Capture the cell that displays the provided text and extract its (X, Y) central coordinate. 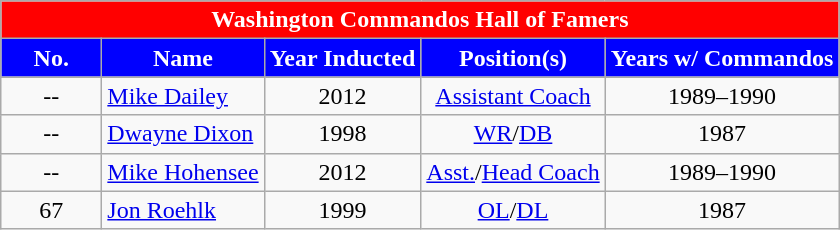
1998 (342, 134)
Year Inducted (342, 58)
WR/DB (513, 134)
Washington Commandos Hall of Famers (420, 20)
No. (52, 58)
Mike Dailey (183, 96)
Years w/ Commandos (722, 58)
Jon Roehlk (183, 210)
Dwayne Dixon (183, 134)
Mike Hohensee (183, 172)
Assistant Coach (513, 96)
Name (183, 58)
Asst./Head Coach (513, 172)
67 (52, 210)
Position(s) (513, 58)
1999 (342, 210)
OL/DL (513, 210)
